Search for the cell housing the specified text and yield its (X, Y) center coordinate. 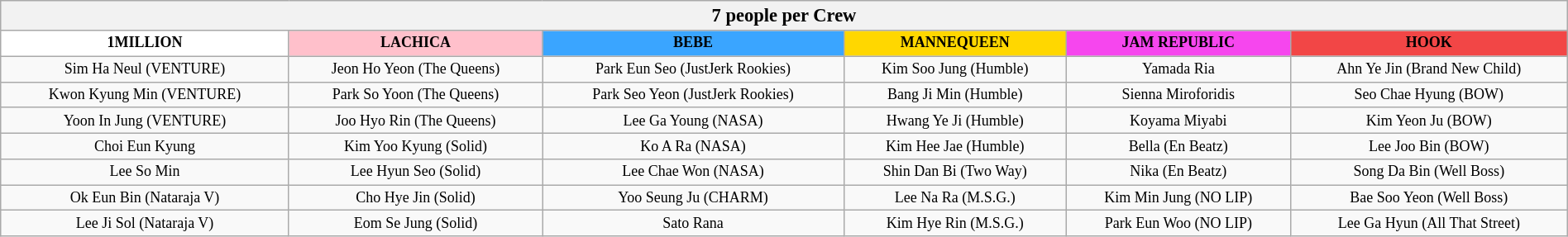
Koyama Miyabi (1178, 121)
Ko A Ra (NASA) (693, 145)
Yoon In Jung (VENTURE) (145, 121)
Park Eun Woo (NO LIP) (1178, 223)
HOOK (1429, 43)
Lee Ga Young (NASA) (693, 121)
Cho Hye Jin (Solid) (415, 198)
Lee Ji Sol (Nataraja V) (145, 223)
Hwang Ye Ji (Humble) (954, 121)
Ok Eun Bin (Nataraja V) (145, 198)
Kim Hye Rin (M.S.G.) (954, 223)
Sato Rana (693, 223)
Park Eun Seo (JustJerk Rookies) (693, 69)
Kim Yoo Kyung (Solid) (415, 145)
Joo Hyo Rin (The Queens) (415, 121)
Bella (En Beatz) (1178, 145)
Kwon Kyung Min (VENTURE) (145, 94)
Nika (En Beatz) (1178, 172)
MANNEQUEEN (954, 43)
Lee Hyun Seo (Solid) (415, 172)
Yamada Ria (1178, 69)
Lee Chae Won (NASA) (693, 172)
Sim Ha Neul (VENTURE) (145, 69)
Lee So Min (145, 172)
Kim Hee Jae (Humble) (954, 145)
Kim Min Jung (NO LIP) (1178, 198)
7 people per Crew (784, 16)
Yoo Seung Ju (CHARM) (693, 198)
JAM REPUBLIC (1178, 43)
Lee Joo Bin (BOW) (1429, 145)
Ahn Ye Jin (Brand New Child) (1429, 69)
Shin Dan Bi (Two Way) (954, 172)
Lee Na Ra (M.S.G.) (954, 198)
Jeon Ho Yeon (The Queens) (415, 69)
Bang Ji Min (Humble) (954, 94)
Kim Soo Jung (Humble) (954, 69)
Seo Chae Hyung (BOW) (1429, 94)
Eom Se Jung (Solid) (415, 223)
Choi Eun Kyung (145, 145)
Lee Ga Hyun (All That Street) (1429, 223)
Sienna Miroforidis (1178, 94)
LACHICA (415, 43)
Bae Soo Yeon (Well Boss) (1429, 198)
BEBE (693, 43)
Kim Yeon Ju (BOW) (1429, 121)
1MILLION (145, 43)
Song Da Bin (Well Boss) (1429, 172)
Park Seo Yeon (JustJerk Rookies) (693, 94)
Park So Yoon (The Queens) (415, 94)
